Determine the (X, Y) coordinate at the center of the cell enclosing the given text.  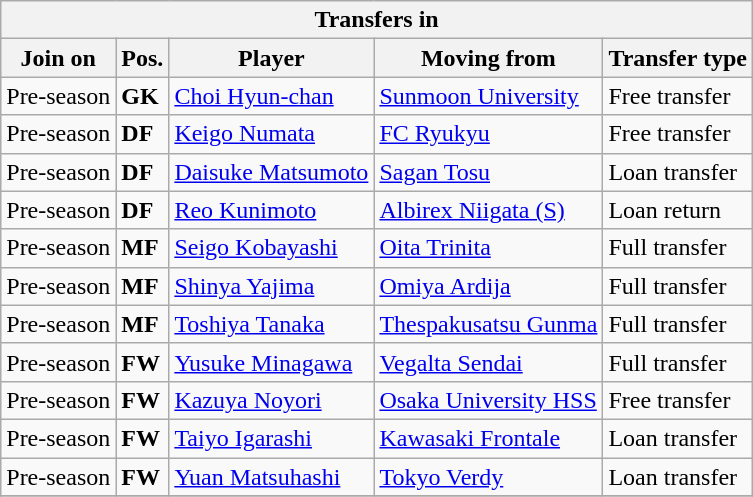
Kawasaki Frontale (488, 438)
Shinya Yajima (272, 286)
Yusuke Minagawa (272, 362)
Pos. (142, 58)
Taiyo Igarashi (272, 438)
Tokyo Verdy (488, 477)
Seigo Kobayashi (272, 248)
Keigo Numata (272, 134)
Daisuke Matsumoto (272, 172)
Toshiya Tanaka (272, 324)
Moving from (488, 58)
Yuan Matsuhashi (272, 477)
Sagan Tosu (488, 172)
Reo Kunimoto (272, 210)
Thespakusatsu Gunma (488, 324)
Vegalta Sendai (488, 362)
Player (272, 58)
Omiya Ardija (488, 286)
Transfers in (377, 20)
Oita Trinita (488, 248)
Osaka University HSS (488, 400)
Loan return (678, 210)
Kazuya Noyori (272, 400)
GK (142, 96)
FC Ryukyu (488, 134)
Albirex Niigata (S) (488, 210)
Transfer type (678, 58)
Join on (58, 58)
Choi Hyun-chan (272, 96)
Sunmoon University (488, 96)
